Identify which cell holds the provided text, then report its [x, y] central coordinate. 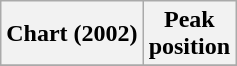
Peakposition [189, 34]
Chart (2002) [72, 34]
